Detect which cell encompasses the target text, then output its [x, y] center coordinate. 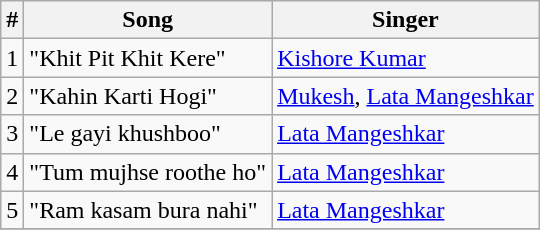
Mukesh, Lata Mangeshkar [406, 96]
Singer [406, 20]
3 [12, 134]
"Le gayi khushboo" [148, 134]
1 [12, 58]
2 [12, 96]
"Ram kasam bura nahi" [148, 210]
"Kahin Karti Hogi" [148, 96]
5 [12, 210]
"Tum mujhse roothe ho" [148, 172]
Kishore Kumar [406, 58]
# [12, 20]
Song [148, 20]
4 [12, 172]
"Khit Pit Khit Kere" [148, 58]
